Extract the [x, y] coordinate from the center of the cell holding the provided text.  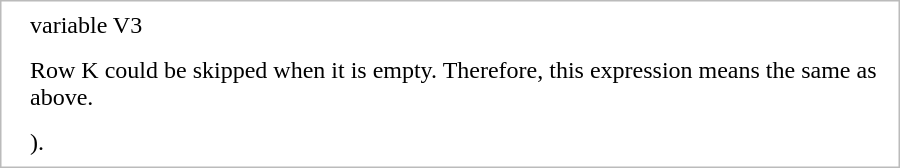
). [458, 143]
variable V3 [458, 25]
Row K could be skipped when it is empty. Therefore, this expression means the same as above. [458, 84]
